Identify which cell holds the provided text, then report its (X, Y) central coordinate. 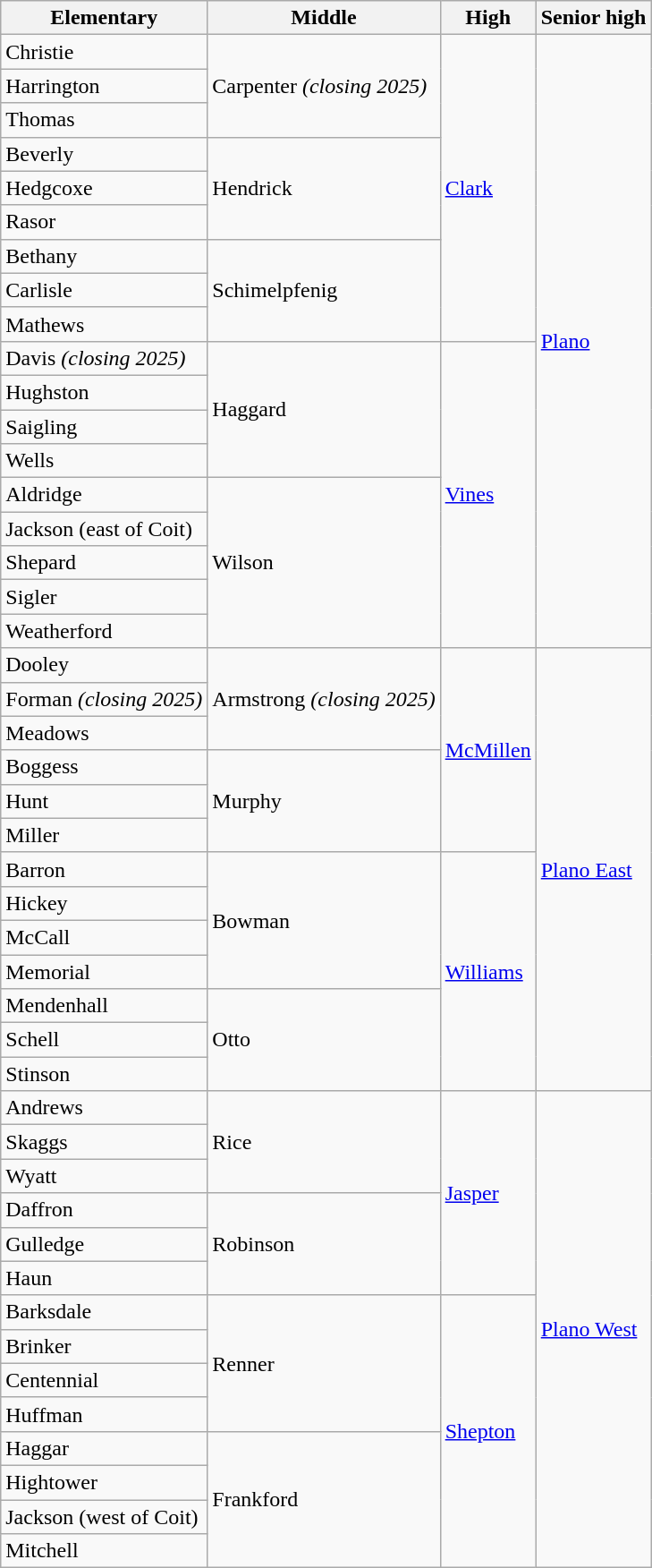
Carlisle (104, 290)
Mendenhall (104, 1006)
Barksdale (104, 1312)
Carpenter (closing 2025) (324, 86)
Mitchell (104, 1551)
Bowman (324, 920)
Otto (324, 1040)
Renner (324, 1363)
Davis (closing 2025) (104, 358)
Rasor (104, 222)
Meadows (104, 733)
Hightower (104, 1482)
Weatherford (104, 631)
Stinson (104, 1074)
Clark (488, 188)
Boggess (104, 767)
Haggard (324, 409)
Elementary (104, 18)
Shepard (104, 563)
Forman (closing 2025) (104, 699)
Murphy (324, 801)
Wells (104, 461)
Wyatt (104, 1176)
McCall (104, 937)
Huffman (104, 1414)
Miller (104, 835)
Robinson (324, 1244)
Plano West (594, 1330)
Hughston (104, 392)
Thomas (104, 120)
Memorial (104, 971)
Schell (104, 1040)
Jackson (east of Coit) (104, 529)
Haun (104, 1278)
Hickey (104, 903)
Skaggs (104, 1142)
Mathews (104, 324)
Gulledge (104, 1244)
Wilson (324, 563)
Rice (324, 1142)
Barron (104, 869)
Daffron (104, 1210)
Jackson (west of Coit) (104, 1517)
Plano East (594, 870)
Hedgcoxe (104, 188)
Christie (104, 52)
Williams (488, 971)
McMillen (488, 750)
Brinker (104, 1346)
Beverly (104, 154)
Armstrong (closing 2025) (324, 699)
Senior high (594, 18)
Dooley (104, 665)
Hendrick (324, 188)
Aldridge (104, 495)
High (488, 18)
Sigler (104, 597)
Andrews (104, 1108)
Centennial (104, 1380)
Vines (488, 494)
Plano (594, 342)
Harrington (104, 86)
Jasper (488, 1193)
Bethany (104, 256)
Middle (324, 18)
Shepton (488, 1431)
Haggar (104, 1448)
Hunt (104, 801)
Saigling (104, 427)
Frankford (324, 1499)
Schimelpfenig (324, 290)
